Search for the cell housing the specified text and yield its (X, Y) center coordinate. 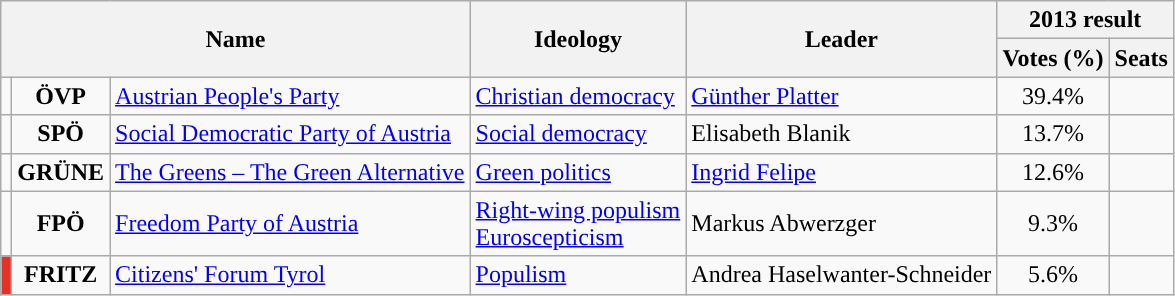
Elisabeth Blanik (842, 134)
The Greens – The Green Alternative (290, 172)
Votes (%) (1053, 58)
Christian democracy (578, 96)
5.6% (1053, 275)
Social Democratic Party of Austria (290, 134)
Freedom Party of Austria (290, 224)
Ideology (578, 39)
39.4% (1053, 96)
2013 result (1086, 20)
Andrea Haselwanter-Schneider (842, 275)
Populism (578, 275)
Austrian People's Party (290, 96)
Name (236, 39)
Green politics (578, 172)
Günther Platter (842, 96)
Right-wing populismEuroscepticism (578, 224)
SPÖ (61, 134)
Ingrid Felipe (842, 172)
Seats (1141, 58)
ÖVP (61, 96)
FRITZ (61, 275)
Leader (842, 39)
9.3% (1053, 224)
FPÖ (61, 224)
Markus Abwerzger (842, 224)
Citizens' Forum Tyrol (290, 275)
Social democracy (578, 134)
13.7% (1053, 134)
GRÜNE (61, 172)
12.6% (1053, 172)
